Output the (x, y) coordinate of the center of the cell containing the given text.  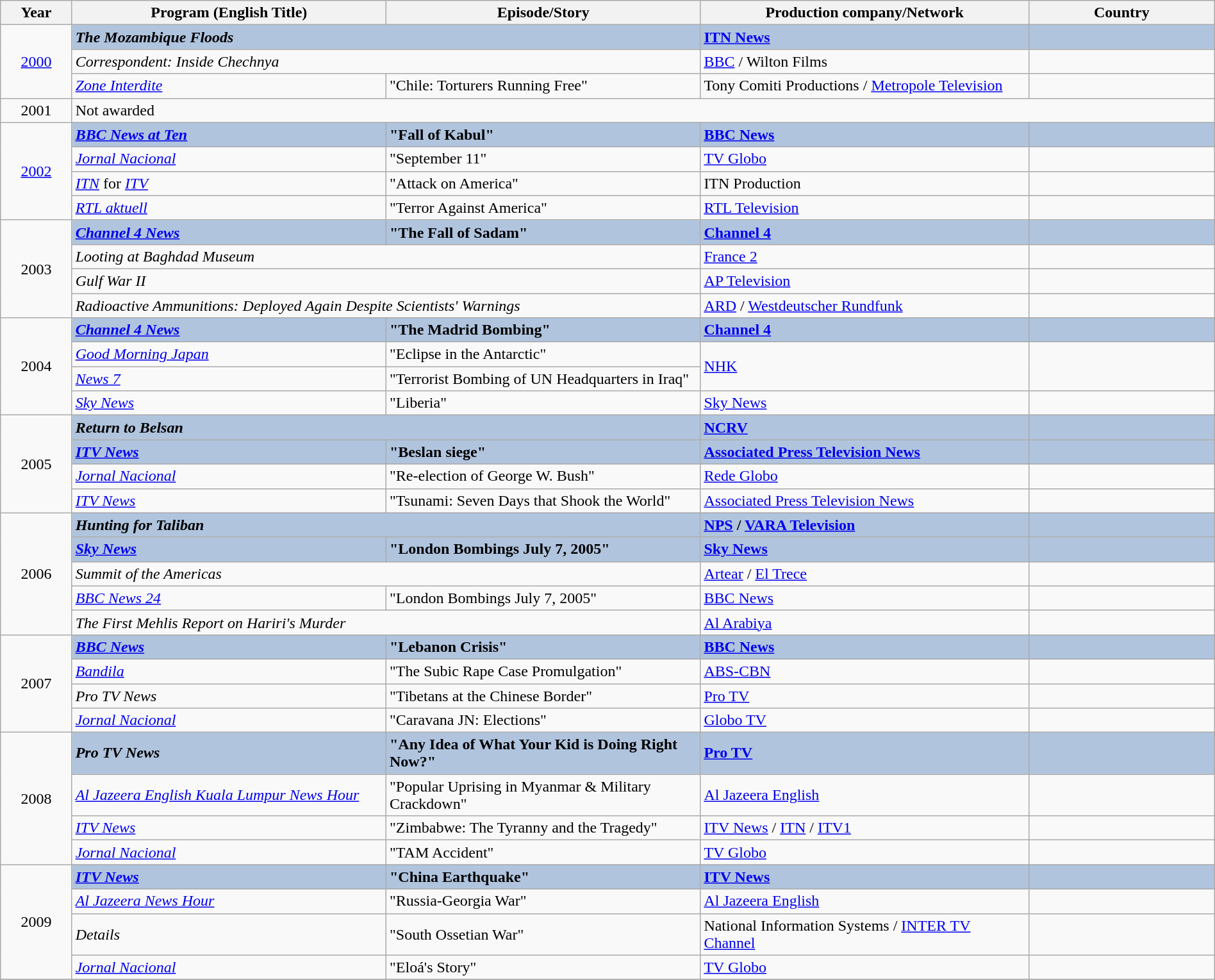
"The Subic Rape Case Promulgation" (543, 671)
Summit of the Americas (386, 574)
"Terror Against America" (543, 208)
"Tibetans at the Chinese Border" (543, 695)
2007 (36, 683)
BBC / Wilton Films (865, 62)
Radioactive Ammunitions: Deployed Again Despite Scientists' Warnings (386, 306)
Year (36, 13)
"Fall of Kabul" (543, 135)
"The Fall of Sadam" (543, 232)
"Zimbabwe: The Tyranny and the Tragedy" (543, 828)
News 7 (229, 379)
Looting at Baghdad Museum (386, 256)
2001 (36, 110)
Tony Comiti Productions / Metropole Television (865, 86)
NCRV (865, 428)
The First Mehlis Report on Hariri's Murder (386, 622)
Al Jazeera News Hour (229, 901)
"Terrorist Bombing of UN Headquarters in Iraq" (543, 379)
Details (229, 934)
BBC News at Ten (229, 135)
2003 (36, 269)
NHK (865, 367)
RTL Television (865, 208)
National Information Systems / INTER TV Channel (865, 934)
Not awarded (643, 110)
Bandila (229, 671)
Program (English Title) (229, 13)
The Mozambique Floods (386, 37)
2002 (36, 171)
2006 (36, 574)
Rede Globo (865, 476)
2000 (36, 62)
Hunting for Taliban (386, 525)
"Popular Uprising in Myanmar & Military Crackdown" (543, 795)
RTL aktuell (229, 208)
Country (1121, 13)
"Attack on America" (543, 183)
"Liberia" (543, 403)
Al Arabiya (865, 622)
France 2 (865, 256)
Production company/Network (865, 13)
"TAM Accident" (543, 852)
"Russia-Georgia War" (543, 901)
Artear / El Trece (865, 574)
ITN for ITV (229, 183)
"Lebanon Crisis" (543, 647)
ITN Production (865, 183)
NPS / VARA Television (865, 525)
Globo TV (865, 720)
Return to Belsan (386, 428)
"South Ossetian War" (543, 934)
AP Television (865, 281)
"Any Idea of What Your Kid is Doing Right Now?" (543, 754)
"China Earthquake" (543, 877)
Episode/Story (543, 13)
"The Madrid Bombing" (543, 330)
Correspondent: Inside Chechnya (386, 62)
2008 (36, 799)
ITN News (865, 37)
ARD / Westdeutscher Rundfunk (865, 306)
"Eloá's Story" (543, 967)
"September 11" (543, 159)
Gulf War II (386, 281)
"Tsunami: Seven Days that Shook the World" (543, 501)
2009 (36, 922)
ITV News / ITN / ITV1 (865, 828)
"Chile: Torturers Running Free" (543, 86)
"Eclipse in the Antarctic" (543, 354)
Good Morning Japan (229, 354)
"Re-election of George W. Bush" (543, 476)
BBC News 24 (229, 598)
Al Jazeera English Kuala Lumpur News Hour (229, 795)
2004 (36, 367)
"Beslan siege" (543, 452)
"Caravana JN: Elections" (543, 720)
2005 (36, 464)
ABS-CBN (865, 671)
Zone Interdite (229, 86)
